Provide the [X, Y] coordinate of the cell's center where the given text is located.  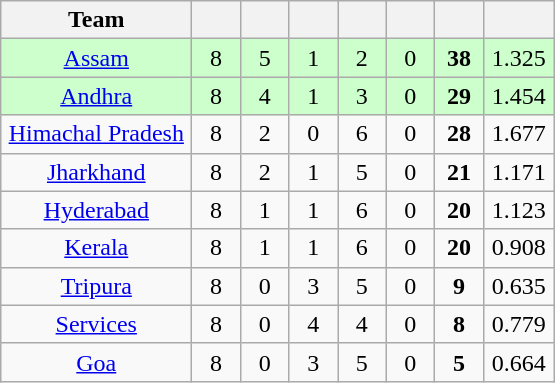
Tripura [96, 286]
21 [460, 172]
Himachal Pradesh [96, 134]
0.635 [518, 286]
1.171 [518, 172]
0.779 [518, 324]
Team [96, 20]
0.908 [518, 248]
29 [460, 96]
28 [460, 134]
1.454 [518, 96]
Kerala [96, 248]
9 [460, 286]
Goa [96, 362]
Jharkhand [96, 172]
1.123 [518, 210]
Services [96, 324]
Hyderabad [96, 210]
1.677 [518, 134]
1.325 [518, 58]
Assam [96, 58]
0.664 [518, 362]
Andhra [96, 96]
38 [460, 58]
